Identify which cell holds the provided text, then report its [X, Y] central coordinate. 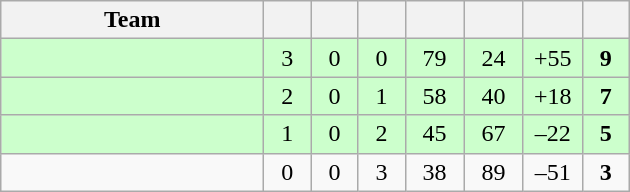
7 [606, 96]
–22 [552, 134]
–51 [552, 172]
+55 [552, 58]
40 [494, 96]
89 [494, 172]
+18 [552, 96]
45 [434, 134]
9 [606, 58]
67 [494, 134]
5 [606, 134]
58 [434, 96]
38 [434, 172]
Team [132, 20]
24 [494, 58]
79 [434, 58]
